Extract the [x, y] coordinate from the center of the cell holding the provided text.  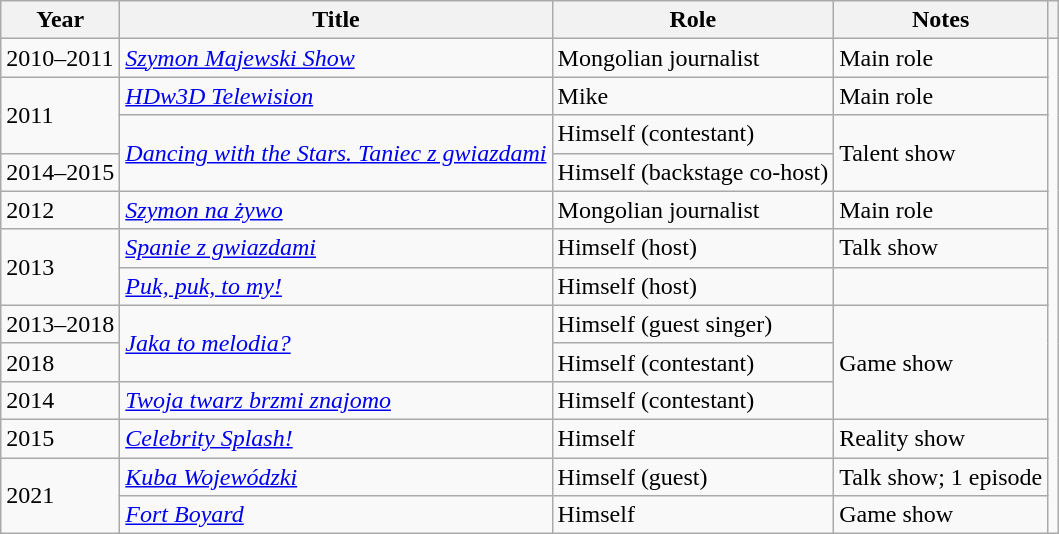
2015 [60, 438]
Spanie z gwiazdami [336, 248]
2010–2011 [60, 58]
2014–2015 [60, 172]
HDw3D Telewision [336, 96]
Reality show [941, 438]
2018 [60, 362]
Twoja twarz brzmi znajomo [336, 400]
Role [693, 20]
Celebrity Splash! [336, 438]
2013 [60, 267]
Talent show [941, 153]
Talk show; 1 episode [941, 477]
2014 [60, 400]
Fort Boyard [336, 515]
Kuba Wojewódzki [336, 477]
Dancing with the Stars. Taniec z gwiazdami [336, 153]
Year [60, 20]
Jaka to melodia? [336, 343]
Szymon Majewski Show [336, 58]
Mike [693, 96]
Talk show [941, 248]
2021 [60, 496]
Himself (backstage co-host) [693, 172]
2011 [60, 115]
Himself (guest) [693, 477]
Himself (guest singer) [693, 324]
Notes [941, 20]
Szymon na żywo [336, 210]
Puk, puk, to my! [336, 286]
2012 [60, 210]
Title [336, 20]
2013–2018 [60, 324]
